Identify which cell holds the provided text, then report its [X, Y] central coordinate. 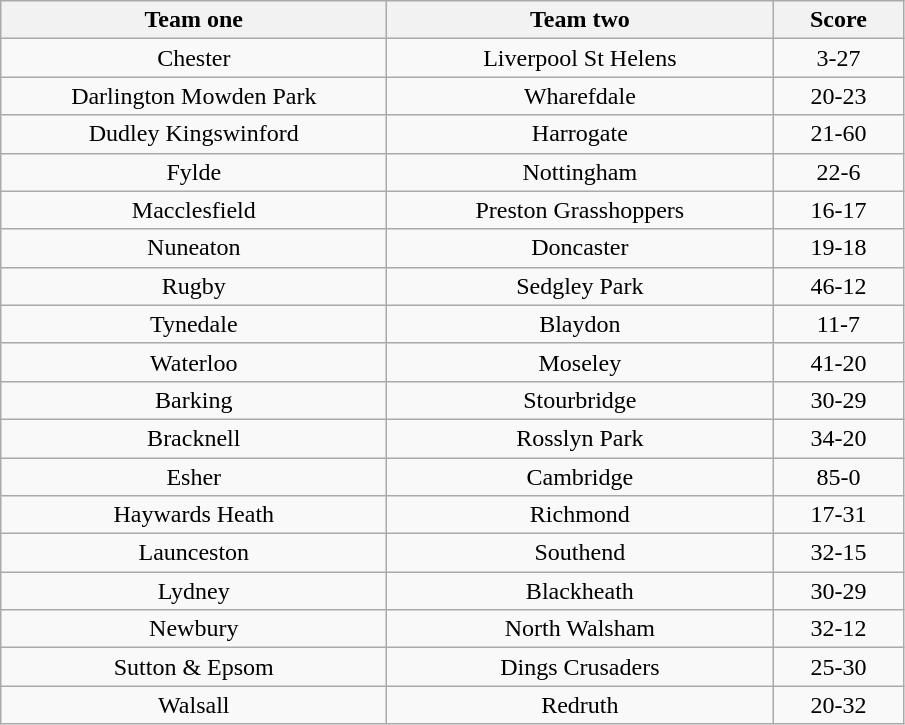
Cambridge [580, 477]
32-12 [838, 629]
22-6 [838, 172]
19-18 [838, 248]
Haywards Heath [194, 515]
Stourbridge [580, 400]
Rugby [194, 286]
Wharefdale [580, 96]
Fylde [194, 172]
Score [838, 20]
Harrogate [580, 134]
Waterloo [194, 362]
Blaydon [580, 324]
17-31 [838, 515]
Launceston [194, 553]
Southend [580, 553]
Preston Grasshoppers [580, 210]
25-30 [838, 667]
Walsall [194, 705]
Team one [194, 20]
Rosslyn Park [580, 438]
11-7 [838, 324]
20-23 [838, 96]
Dings Crusaders [580, 667]
34-20 [838, 438]
Barking [194, 400]
Lydney [194, 591]
Team two [580, 20]
Redruth [580, 705]
Richmond [580, 515]
Chester [194, 58]
Macclesfield [194, 210]
Sutton & Epsom [194, 667]
41-20 [838, 362]
Moseley [580, 362]
Esher [194, 477]
32-15 [838, 553]
85-0 [838, 477]
20-32 [838, 705]
North Walsham [580, 629]
Doncaster [580, 248]
Sedgley Park [580, 286]
Nottingham [580, 172]
21-60 [838, 134]
Darlington Mowden Park [194, 96]
Dudley Kingswinford [194, 134]
Newbury [194, 629]
16-17 [838, 210]
Bracknell [194, 438]
Nuneaton [194, 248]
3-27 [838, 58]
Tynedale [194, 324]
Liverpool St Helens [580, 58]
46-12 [838, 286]
Blackheath [580, 591]
